Extract the (x, y) coordinate from the center of the cell holding the provided text.  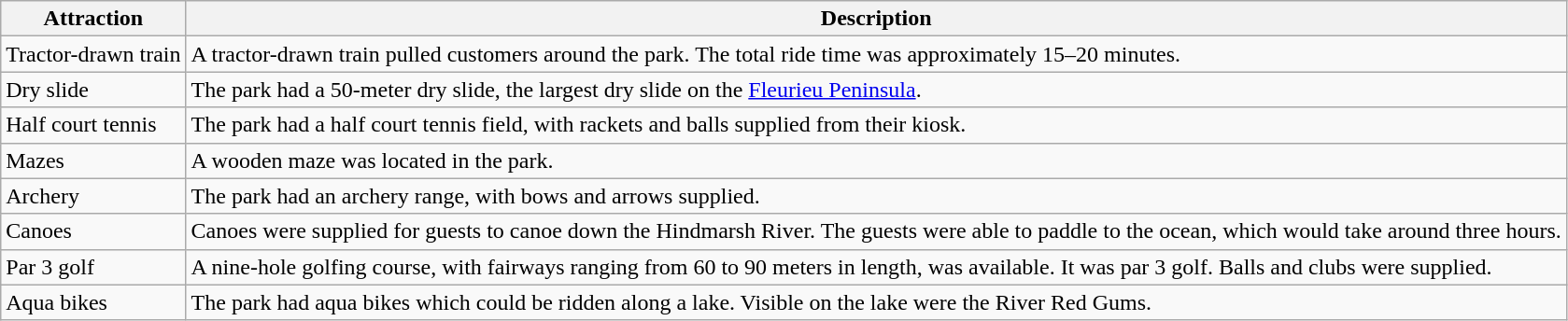
Dry slide (93, 90)
A tractor-drawn train pulled customers around the park. The total ride time was approximately 15–20 minutes. (876, 54)
The park had a 50-meter dry slide, the largest dry slide on the Fleurieu Peninsula. (876, 90)
A wooden maze was located in the park. (876, 160)
Par 3 golf (93, 267)
The park had an archery range, with bows and arrows supplied. (876, 196)
Aqua bikes (93, 302)
Attraction (93, 19)
Half court tennis (93, 125)
A nine-hole golfing course, with fairways ranging from 60 to 90 meters in length, was available. It was par 3 golf. Balls and clubs were supplied. (876, 267)
Archery (93, 196)
The park had a half court tennis field, with rackets and balls supplied from their kiosk. (876, 125)
Canoes were supplied for guests to canoe down the Hindmarsh River. The guests were able to paddle to the ocean, which would take around three hours. (876, 231)
Mazes (93, 160)
Tractor-drawn train (93, 54)
Canoes (93, 231)
The park had aqua bikes which could be ridden along a lake. Visible on the lake were the River Red Gums. (876, 302)
Description (876, 19)
